Return (x, y) of the center of cell containing provided text 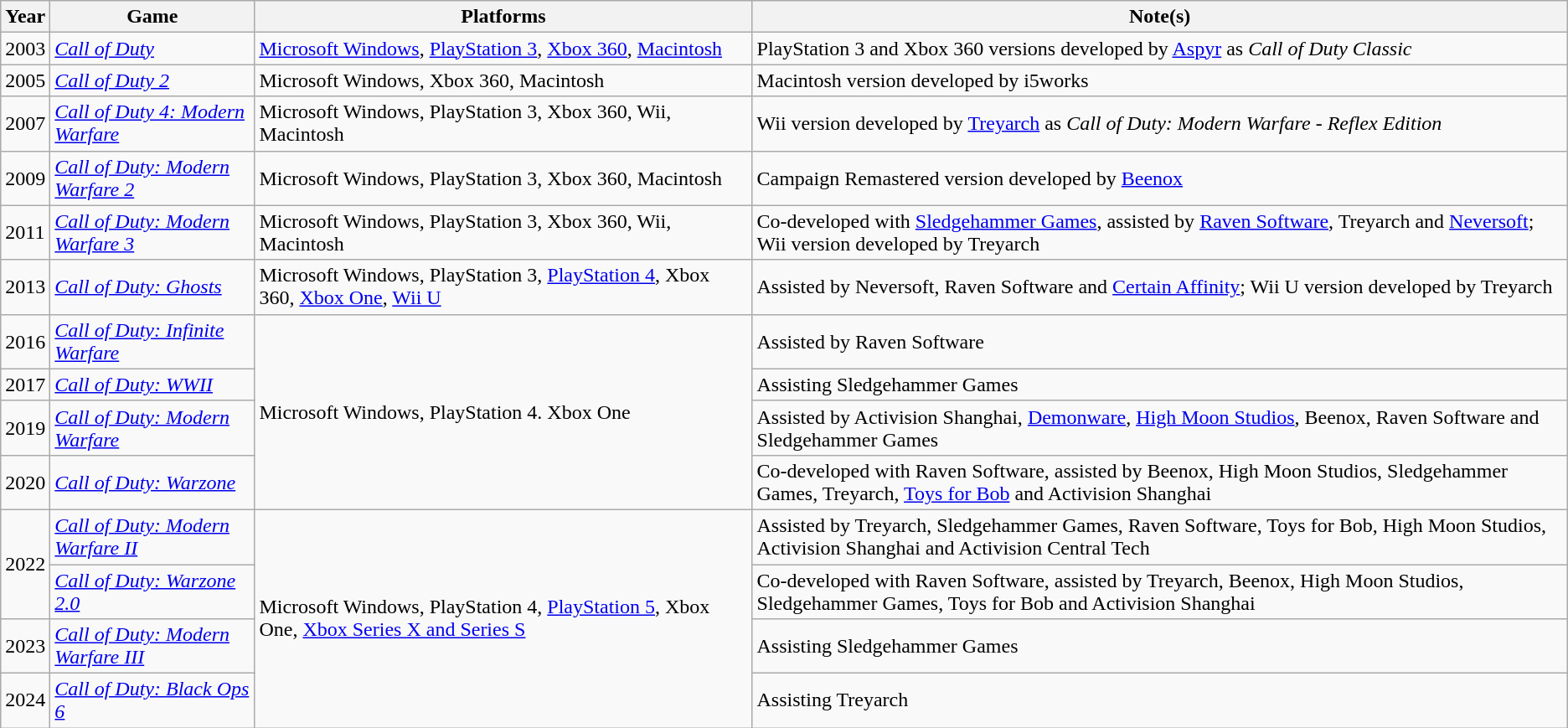
Call of Duty: Modern Warfare 3 (152, 233)
Call of Duty (152, 49)
Co-developed with Raven Software, assisted by Beenox, High Moon Studios, Sledgehammer Games, Treyarch, Toys for Bob and Activision Shanghai (1159, 483)
Assisted by Activision Shanghai, Demonware, High Moon Studios, Beenox, Raven Software and Sledgehammer Games (1159, 427)
2007 (25, 124)
Wii version developed by Treyarch as Call of Duty: Modern Warfare - Reflex Edition (1159, 124)
2009 (25, 178)
2013 (25, 287)
Year (25, 17)
Call of Duty 2 (152, 80)
Game (152, 17)
2023 (25, 647)
Call of Duty: WWII (152, 385)
Microsoft Windows, PlayStation 4, PlayStation 5, Xbox One, Xbox Series X and Series S (503, 618)
Call of Duty: Modern Warfare II (152, 536)
2005 (25, 80)
2022 (25, 564)
Call of Duty: Modern Warfare III (152, 647)
Call of Duty: Warzone (152, 483)
2019 (25, 427)
Call of Duty: Black Ops 6 (152, 700)
Assisted by Treyarch, Sledgehammer Games, Raven Software, Toys for Bob, High Moon Studios, Activision Shanghai and Activision Central Tech (1159, 536)
Co-developed with Raven Software, assisted by Treyarch, Beenox, High Moon Studios, Sledgehammer Games, Toys for Bob and Activision Shanghai (1159, 591)
2024 (25, 700)
2011 (25, 233)
Call of Duty: Warzone 2.0 (152, 591)
Campaign Remastered version developed by Beenox (1159, 178)
Microsoft Windows, PlayStation 3, PlayStation 4, Xbox 360, Xbox One, Wii U (503, 287)
Microsoft Windows, PlayStation 4. Xbox One (503, 412)
Assisted by Raven Software (1159, 342)
Assisted by Neversoft, Raven Software and Certain Affinity; Wii U version developed by Treyarch (1159, 287)
2003 (25, 49)
2016 (25, 342)
Platforms (503, 17)
Call of Duty: Ghosts (152, 287)
Call of Duty 4: Modern Warfare (152, 124)
Call of Duty: Modern Warfare 2 (152, 178)
Assisting Treyarch (1159, 700)
2020 (25, 483)
Call of Duty: Modern Warfare (152, 427)
Note(s) (1159, 17)
Microsoft Windows, Xbox 360, Macintosh (503, 80)
Call of Duty: Infinite Warfare (152, 342)
PlayStation 3 and Xbox 360 versions developed by Aspyr as Call of Duty Classic (1159, 49)
Co-developed with Sledgehammer Games, assisted by Raven Software, Treyarch and Neversoft; Wii version developed by Treyarch (1159, 233)
Macintosh version developed by i5works (1159, 80)
2017 (25, 385)
